Find where the given text appears and provide that cell's center as [x, y] coordinate. 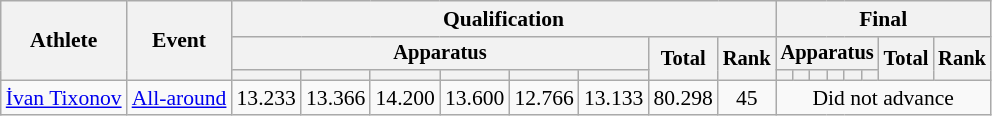
Qualification [503, 19]
All-around [180, 98]
13.600 [474, 98]
Athlete [64, 40]
45 [747, 98]
Event [180, 40]
13.366 [336, 98]
İvan Tixonov [64, 98]
14.200 [404, 98]
12.766 [544, 98]
80.298 [682, 98]
13.133 [614, 98]
13.233 [266, 98]
Did not advance [884, 98]
Final [884, 19]
